Identify which cell holds the provided text, then report its (X, Y) central coordinate. 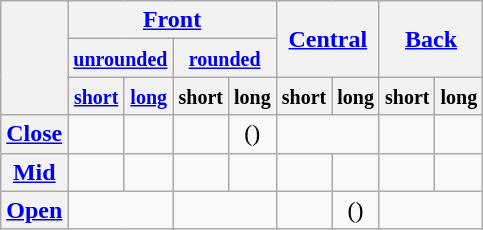
Front (172, 20)
rounded (224, 58)
Central (328, 39)
Close (34, 134)
Mid (34, 172)
Back (430, 39)
unrounded (120, 58)
Open (34, 210)
